Detect which cell encompasses the target text, then output its (X, Y) center coordinate. 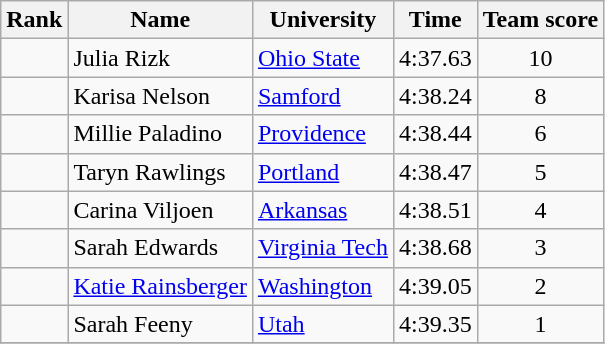
1 (540, 324)
Carina Viljoen (160, 210)
3 (540, 248)
4:39.05 (435, 286)
4:38.44 (435, 134)
4:37.63 (435, 58)
4:39.35 (435, 324)
4:38.51 (435, 210)
Sarah Feeny (160, 324)
University (322, 20)
4:38.24 (435, 96)
4 (540, 210)
6 (540, 134)
Millie Paladino (160, 134)
Rank (34, 20)
Team score (540, 20)
Katie Rainsberger (160, 286)
4:38.47 (435, 172)
Samford (322, 96)
Taryn Rawlings (160, 172)
Virginia Tech (322, 248)
Time (435, 20)
Utah (322, 324)
10 (540, 58)
Ohio State (322, 58)
Julia Rizk (160, 58)
2 (540, 286)
Portland (322, 172)
Sarah Edwards (160, 248)
5 (540, 172)
Karisa Nelson (160, 96)
Providence (322, 134)
8 (540, 96)
4:38.68 (435, 248)
Name (160, 20)
Arkansas (322, 210)
Washington (322, 286)
